Identify which cell holds the provided text, then report its (x, y) central coordinate. 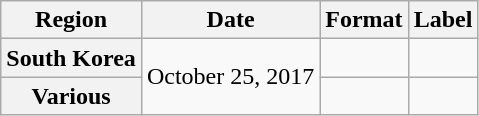
Various (72, 96)
Date (230, 20)
Region (72, 20)
South Korea (72, 58)
October 25, 2017 (230, 77)
Format (364, 20)
Label (443, 20)
